Scan for the cell matching the given text and deliver its [X, Y] coordinate at center. 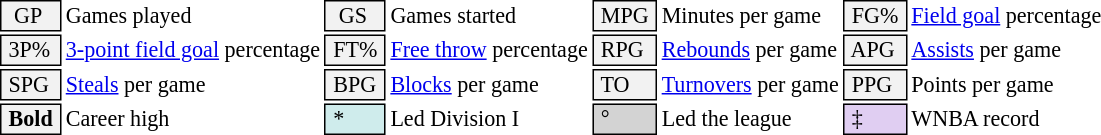
Free throw percentage [489, 50]
TO [624, 85]
RPG [624, 50]
FG% [875, 16]
Games played [192, 16]
BPG [356, 85]
FT% [356, 50]
Rebounds per game [750, 50]
3-point field goal percentage [192, 50]
Games started [489, 16]
Blocks per game [489, 85]
Minutes per game [750, 16]
GP [30, 16]
MPG [624, 16]
GS [356, 16]
PPG [875, 85]
3P% [30, 50]
Turnovers per game [750, 85]
SPG [30, 85]
APG [875, 50]
Steals per game [192, 85]
